Search for the cell housing the specified text and yield its [x, y] center coordinate. 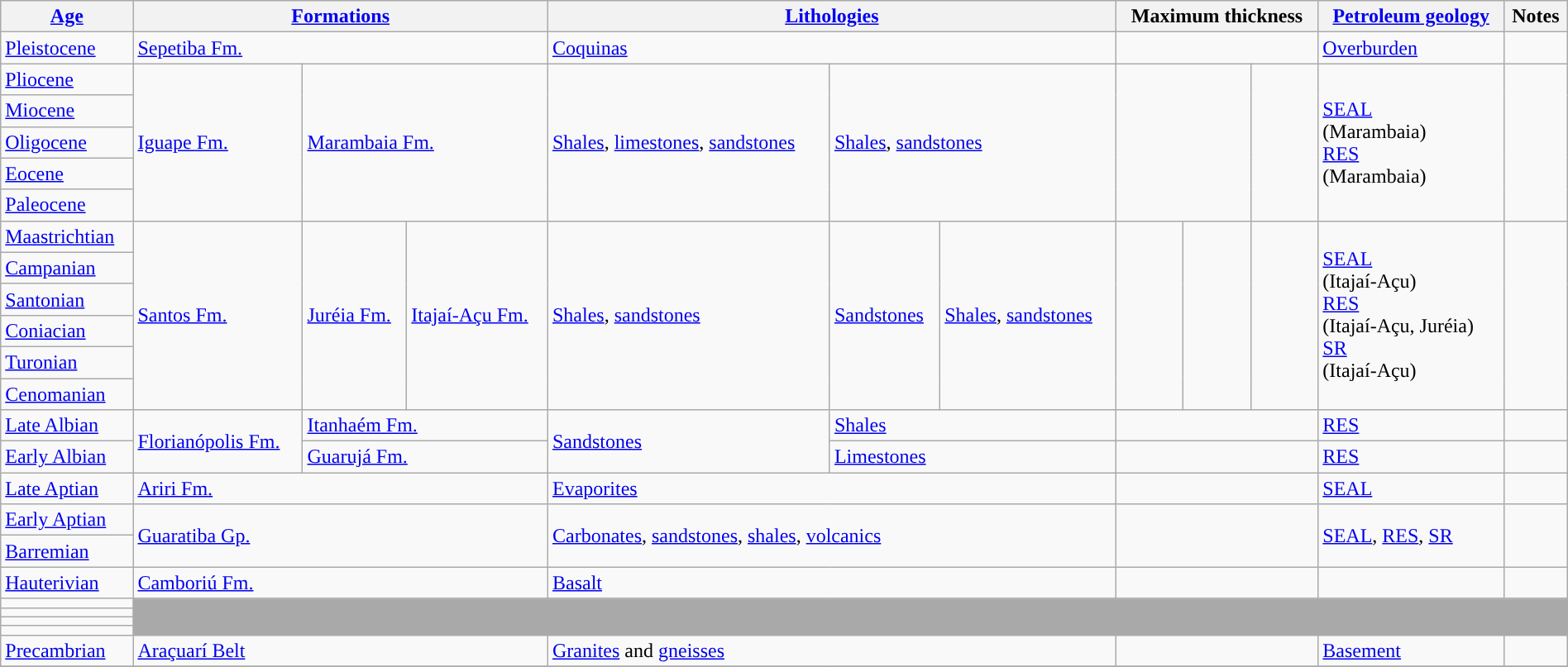
Sepetiba Fm. [341, 48]
Shales [973, 426]
Shales, limestones, sandstones [688, 142]
Santonian [67, 299]
Notes [1535, 17]
Ariri Fm. [341, 488]
Age [67, 17]
Guarujá Fm. [425, 457]
Limestones [973, 457]
Carbonates, sandstones, shales, volcanics [832, 536]
Marambaia Fm. [425, 142]
Late Albian [67, 426]
Araçuarí Belt [341, 650]
Basalt [832, 583]
Itanhaém Fm. [425, 426]
Maastrichtian [67, 236]
Lithologies [832, 17]
SEAL(Itajaí-Açu)RES(Itajaí-Açu, Juréia)SR(Itajaí-Açu) [1411, 315]
Late Aptian [67, 488]
SEAL(Marambaia)RES(Marambaia) [1411, 142]
Petroleum geology [1411, 17]
Cenomanian [67, 394]
Barremian [67, 551]
Pliocene [67, 79]
Coquinas [832, 48]
Pleistocene [67, 48]
Early Aptian [67, 520]
Paleocene [67, 205]
Campanian [67, 268]
Miocene [67, 111]
Turonian [67, 362]
Hauterivian [67, 583]
Evaporites [832, 488]
Coniacian [67, 331]
Overburden [1411, 48]
Oligocene [67, 142]
Florianópolis Fm. [218, 441]
SEAL [1411, 488]
Early Albian [67, 457]
Precambrian [67, 650]
Basement [1411, 650]
SEAL, RES, SR [1411, 536]
Guaratiba Gp. [341, 536]
Juréia Fm. [355, 315]
Formations [341, 17]
Iguape Fm. [218, 142]
Maximum thickness [1217, 17]
Granites and gneisses [832, 650]
Itajaí-Açu Fm. [478, 315]
Santos Fm. [218, 315]
Camboriú Fm. [341, 583]
Eocene [67, 174]
